Pinpoint the cell where the given text exists, returning its [x, y] midpoint coordinate. 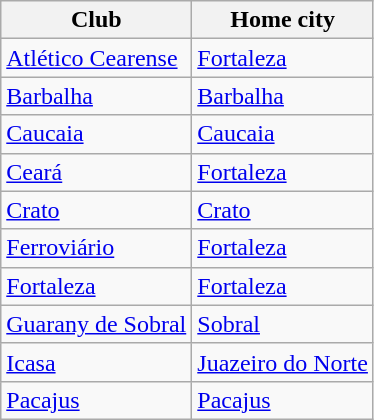
Atlético Cearense [96, 58]
Icasa [96, 362]
Sobral [283, 324]
Ceará [96, 172]
Juazeiro do Norte [283, 362]
Club [96, 20]
Ferroviário [96, 248]
Home city [283, 20]
Guarany de Sobral [96, 324]
